Return (x, y) of the center of cell containing provided text 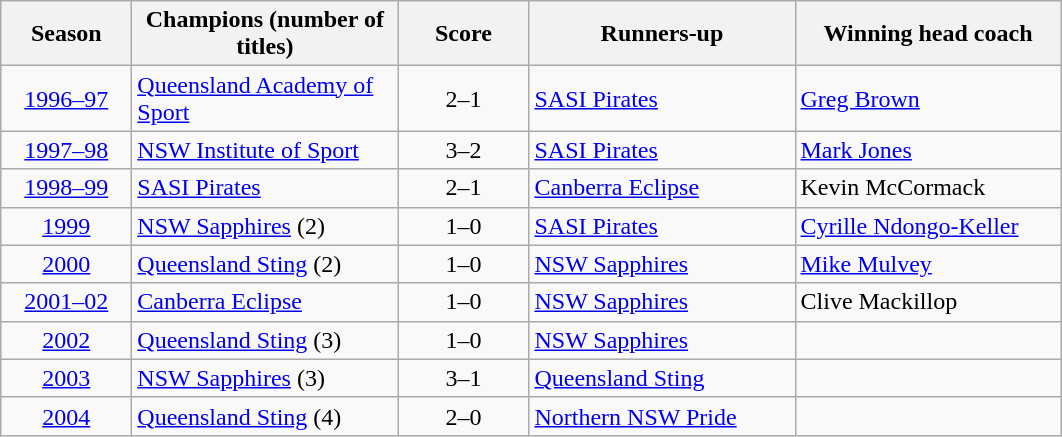
Queensland Sting (662, 378)
Cyrille Ndongo-Keller (928, 226)
2000 (66, 264)
NSW Sapphires (2) (265, 226)
1998–99 (66, 188)
Greg Brown (928, 98)
2002 (66, 340)
2003 (66, 378)
1999 (66, 226)
2–0 (464, 416)
2004 (66, 416)
3–1 (464, 378)
2001–02 (66, 302)
Queensland Academy of Sport (265, 98)
Mike Mulvey (928, 264)
NSW Sapphires (3) (265, 378)
Clive Mackillop (928, 302)
Kevin McCormack (928, 188)
Queensland Sting (4) (265, 416)
Runners-up (662, 34)
Score (464, 34)
Queensland Sting (2) (265, 264)
1996–97 (66, 98)
Queensland Sting (3) (265, 340)
Season (66, 34)
1997–98 (66, 150)
Mark Jones (928, 150)
Champions (number of titles) (265, 34)
Northern NSW Pride (662, 416)
3–2 (464, 150)
Winning head coach (928, 34)
NSW Institute of Sport (265, 150)
